Scan for the cell matching the given text and deliver its [x, y] coordinate at center. 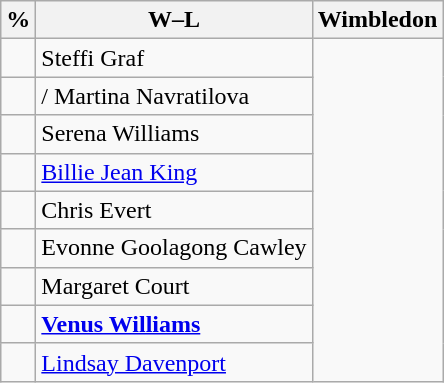
% [18, 20]
Serena Williams [174, 134]
Steffi Graf [174, 58]
Margaret Court [174, 286]
W–L [174, 20]
/ Martina Navratilova [174, 96]
Chris Evert [174, 210]
Billie Jean King [174, 172]
Evonne Goolagong Cawley [174, 248]
Lindsay Davenport [174, 362]
Wimbledon [378, 20]
Venus Williams [174, 324]
